Output the [x, y] coordinate of the center of the cell containing the given text.  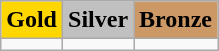
Silver [98, 20]
Gold [32, 20]
Bronze [176, 20]
